Scan for the cell matching the given text and deliver its (x, y) coordinate at center. 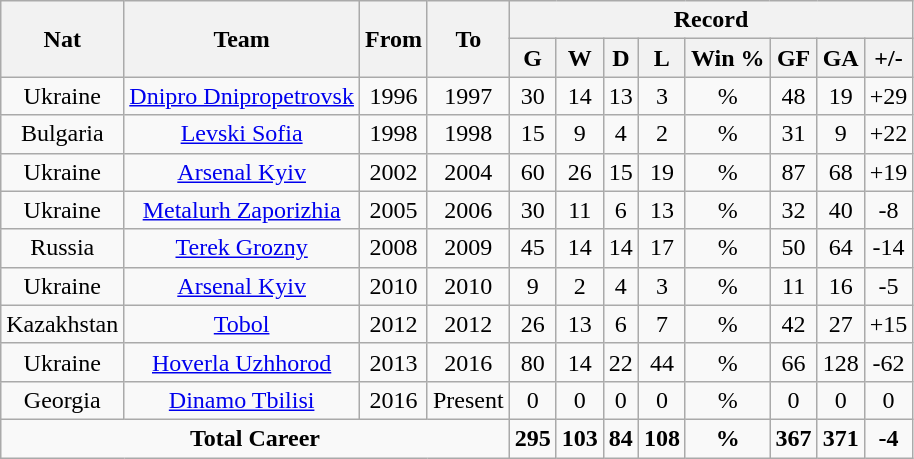
Metalurh Zaporizhia (242, 210)
44 (662, 362)
2006 (468, 210)
367 (794, 438)
Bulgaria (62, 134)
To (468, 39)
60 (532, 172)
68 (840, 172)
+/- (888, 58)
50 (794, 248)
1996 (393, 96)
L (662, 58)
64 (840, 248)
2009 (468, 248)
Terek Grozny (242, 248)
D (620, 58)
2008 (393, 248)
371 (840, 438)
48 (794, 96)
W (580, 58)
27 (840, 324)
108 (662, 438)
66 (794, 362)
87 (794, 172)
103 (580, 438)
G (532, 58)
32 (794, 210)
+29 (888, 96)
Win % (728, 58)
Tobol (242, 324)
2004 (468, 172)
42 (794, 324)
2002 (393, 172)
Dnipro Dnipropetrovsk (242, 96)
Russia (62, 248)
+15 (888, 324)
-4 (888, 438)
Dinamo Tbilisi (242, 400)
-8 (888, 210)
From (393, 39)
17 (662, 248)
Total Career (255, 438)
-14 (888, 248)
31 (794, 134)
-5 (888, 286)
Levski Sofia (242, 134)
16 (840, 286)
295 (532, 438)
Kazakhstan (62, 324)
22 (620, 362)
Georgia (62, 400)
+22 (888, 134)
40 (840, 210)
84 (620, 438)
45 (532, 248)
Hoverla Uzhhorod (242, 362)
1997 (468, 96)
GF (794, 58)
128 (840, 362)
Record (711, 20)
2013 (393, 362)
Present (468, 400)
+19 (888, 172)
80 (532, 362)
2005 (393, 210)
7 (662, 324)
-62 (888, 362)
Nat (62, 39)
GA (840, 58)
Team (242, 39)
